Locate the cell with the specified text and output its (x, y) center coordinate. 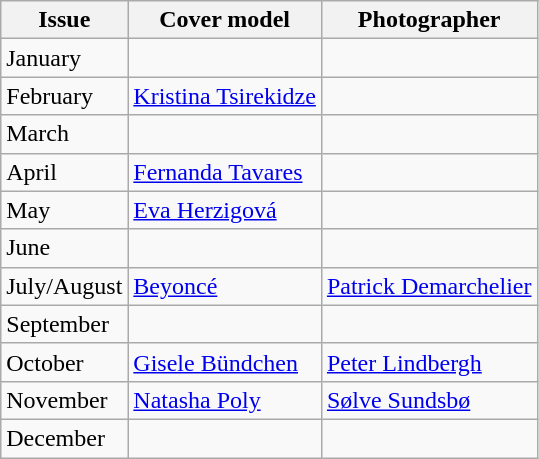
Beyoncé (225, 286)
December (64, 438)
Kristina Tsirekidze (225, 96)
November (64, 400)
February (64, 96)
Peter Lindbergh (429, 362)
Issue (64, 20)
September (64, 324)
January (64, 58)
March (64, 134)
October (64, 362)
Patrick Demarchelier (429, 286)
Sølve Sundsbø (429, 400)
May (64, 210)
Eva Herzigová (225, 210)
Gisele Bündchen (225, 362)
April (64, 172)
Photographer (429, 20)
Natasha Poly (225, 400)
June (64, 248)
Cover model (225, 20)
Fernanda Tavares (225, 172)
July/August (64, 286)
